From the cell containing the given text, extract its center point as [x, y] coordinate. 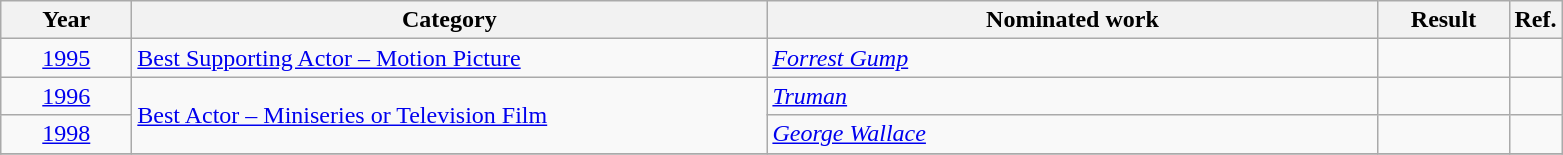
1996 [66, 96]
Best Supporting Actor – Motion Picture [450, 58]
George Wallace [1072, 134]
1995 [66, 58]
Nominated work [1072, 20]
Ref. [1536, 20]
Forrest Gump [1072, 58]
Year [66, 20]
Best Actor – Miniseries or Television Film [450, 115]
Category [450, 20]
1998 [66, 134]
Truman [1072, 96]
Result [1444, 20]
